Pinpoint the cell where the given text exists, returning its (x, y) midpoint coordinate. 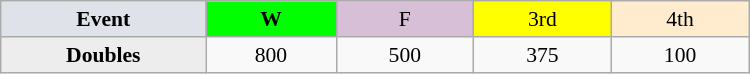
375 (543, 55)
F (405, 19)
800 (271, 55)
3rd (543, 19)
Doubles (104, 55)
W (271, 19)
500 (405, 55)
4th (680, 19)
100 (680, 55)
Event (104, 19)
